Scan for the cell matching the given text and deliver its [x, y] coordinate at center. 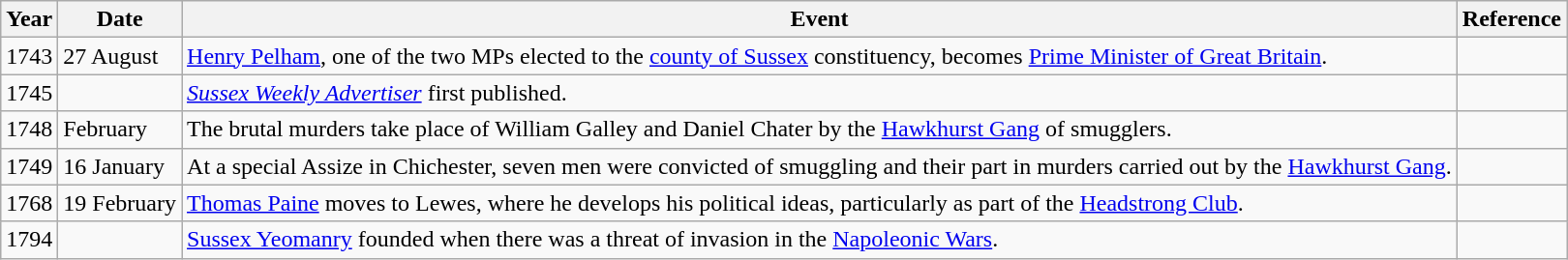
Reference [1512, 19]
Thomas Paine moves to Lewes, where he develops his political ideas, particularly as part of the Headstrong Club. [820, 203]
1745 [29, 93]
1768 [29, 203]
Henry Pelham, one of the two MPs elected to the county of Sussex constituency, becomes Prime Minister of Great Britain. [820, 56]
Sussex Yeomanry founded when there was a threat of invasion in the Napoleonic Wars. [820, 240]
16 January [120, 166]
The brutal murders take place of William Galley and Daniel Chater by the Hawkhurst Gang of smugglers. [820, 130]
1743 [29, 56]
Sussex Weekly Advertiser first published. [820, 93]
1749 [29, 166]
Date [120, 19]
27 August [120, 56]
Event [820, 19]
At a special Assize in Chichester, seven men were convicted of smuggling and their part in murders carried out by the Hawkhurst Gang. [820, 166]
19 February [120, 203]
1794 [29, 240]
Year [29, 19]
1748 [29, 130]
February [120, 130]
